Provide the (X, Y) coordinate of the cell's center where the given text is located.  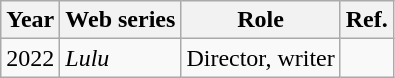
Director, writer (260, 58)
2022 (30, 58)
Role (260, 20)
Year (30, 20)
Web series (120, 20)
Lulu (120, 58)
Ref. (366, 20)
